Output the (X, Y) coordinate of the center of the cell containing the given text.  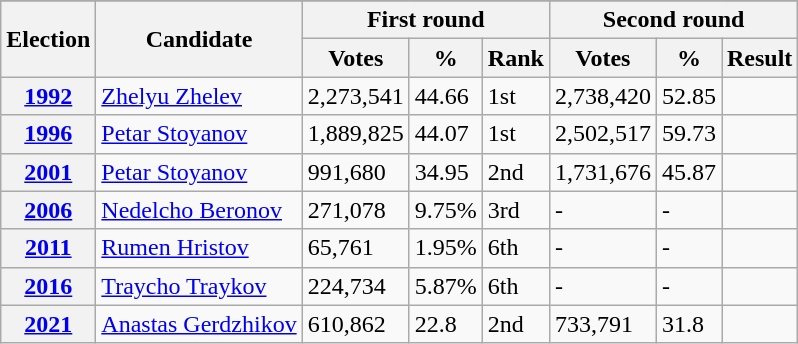
2,738,420 (602, 96)
2016 (48, 286)
Election (48, 39)
59.73 (688, 134)
44.66 (446, 96)
224,734 (356, 286)
45.87 (688, 172)
733,791 (602, 324)
1,889,825 (356, 134)
1,731,676 (602, 172)
610,862 (356, 324)
2,273,541 (356, 96)
Rumen Hristov (199, 248)
31.8 (688, 324)
Anastas Gerdzhikov (199, 324)
34.95 (446, 172)
1992 (48, 96)
2001 (48, 172)
5.87% (446, 286)
44.07 (446, 134)
Result (760, 58)
Second round (674, 20)
52.85 (688, 96)
9.75% (446, 210)
3rd (516, 210)
65,761 (356, 248)
1996 (48, 134)
2006 (48, 210)
Nedelcho Beronov (199, 210)
First round (426, 20)
Candidate (199, 39)
Rank (516, 58)
2011 (48, 248)
991,680 (356, 172)
22.8 (446, 324)
Traycho Traykov (199, 286)
271,078 (356, 210)
2021 (48, 324)
1.95% (446, 248)
2,502,517 (602, 134)
Zhelyu Zhelev (199, 96)
